Determine the [x, y] coordinate at the center of the cell enclosing the given text.  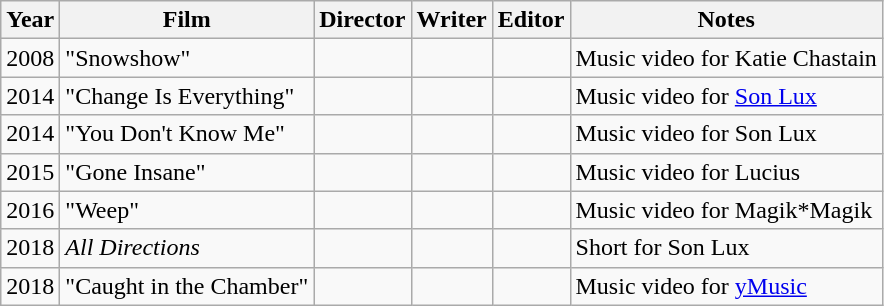
Notes [726, 20]
Music video for Katie Chastain [726, 58]
"Caught in the Chamber" [187, 286]
Music video for Lucius [726, 172]
"Snowshow" [187, 58]
2016 [30, 210]
Director [362, 20]
"Weep" [187, 210]
2008 [30, 58]
Short for Son Lux [726, 248]
"Gone Insane" [187, 172]
Film [187, 20]
Editor [531, 20]
Music video for Magik*Magik [726, 210]
All Directions [187, 248]
2015 [30, 172]
Year [30, 20]
"You Don't Know Me" [187, 134]
Writer [452, 20]
"Change Is Everything" [187, 96]
Music video for yMusic [726, 286]
